Provide the (X, Y) coordinate of the cell's center where the given text is located.  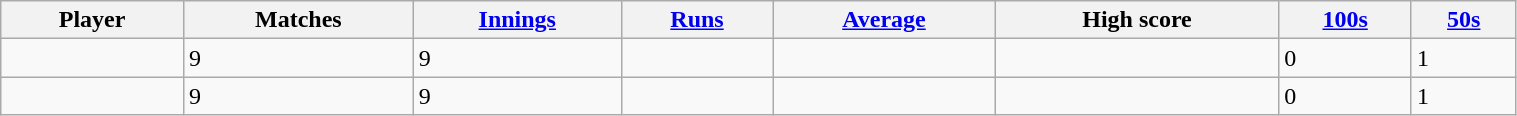
Matches (298, 20)
High score (1137, 20)
50s (1464, 20)
Average (884, 20)
100s (1346, 20)
Runs (697, 20)
Player (92, 20)
Innings (517, 20)
